For the text-containing cell, return its midpoint in (X, Y) coordinate format. 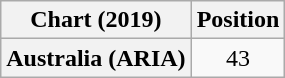
Chart (2019) (96, 20)
Australia (ARIA) (96, 58)
Position (238, 20)
43 (238, 58)
